Return (X, Y) of the center of cell containing provided text 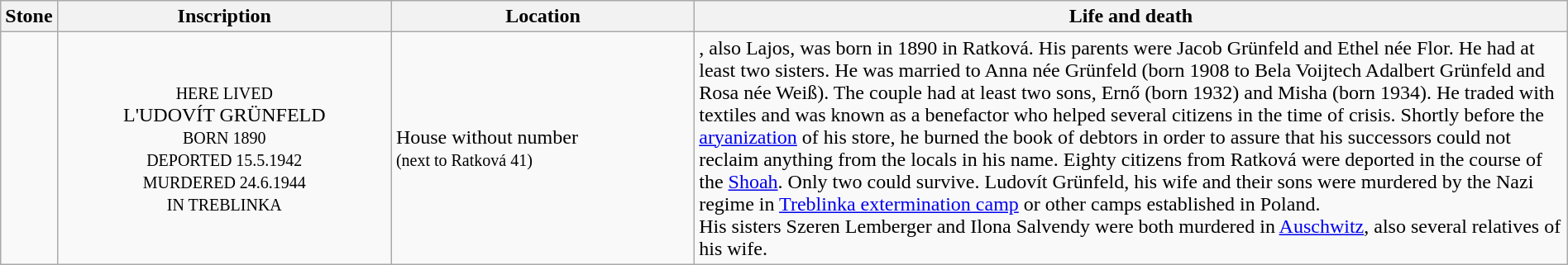
Stone (29, 17)
HERE LIVEDL'UDOVÍT GRÜNFELDBORN 1890DEPORTED 15.5.1942MURDERED 24.6.1944IN TREBLINKA (224, 149)
Inscription (224, 17)
Life and death (1131, 17)
Location (543, 17)
House without number(next to Ratková 41) (543, 149)
